Provide the [x, y] coordinate of the cell's center where the given text is located.  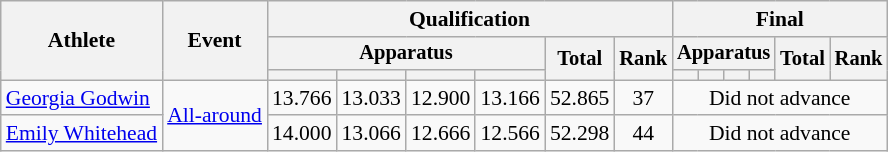
All-around [214, 116]
13.766 [302, 98]
44 [643, 134]
12.900 [440, 98]
Emily Whitehead [82, 134]
13.166 [510, 98]
Qualification [470, 19]
12.566 [510, 134]
13.033 [370, 98]
Final [780, 19]
52.298 [580, 134]
52.865 [580, 98]
Athlete [82, 40]
14.000 [302, 134]
13.066 [370, 134]
Georgia Godwin [82, 98]
37 [643, 98]
12.666 [440, 134]
Event [214, 40]
